Detect which cell encompasses the target text, then output its [x, y] center coordinate. 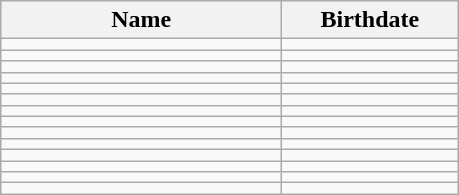
Birthdate [370, 20]
Name [142, 20]
